Identify which cell holds the provided text, then report its [X, Y] central coordinate. 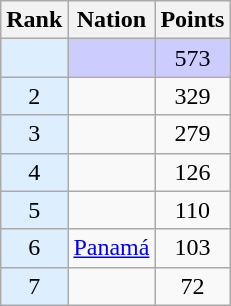
7 [34, 286]
72 [192, 286]
6 [34, 248]
Nation [112, 20]
Points [192, 20]
126 [192, 172]
Panamá [112, 248]
103 [192, 248]
3 [34, 134]
2 [34, 96]
Rank [34, 20]
329 [192, 96]
110 [192, 210]
5 [34, 210]
279 [192, 134]
573 [192, 58]
4 [34, 172]
